Capture the cell that displays the provided text and extract its (x, y) central coordinate. 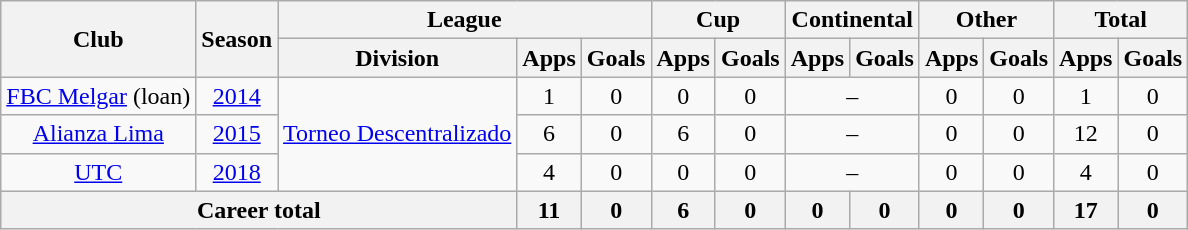
Continental (852, 20)
Season (237, 39)
Other (986, 20)
11 (549, 210)
FBC Melgar (loan) (98, 96)
2014 (237, 96)
17 (1086, 210)
League (464, 20)
Total (1121, 20)
12 (1086, 134)
Alianza Lima (98, 134)
Career total (259, 210)
2015 (237, 134)
Division (398, 58)
Club (98, 39)
UTC (98, 172)
Cup (718, 20)
2018 (237, 172)
Torneo Descentralizado (398, 134)
